Capture the cell that displays the provided text and extract its [X, Y] central coordinate. 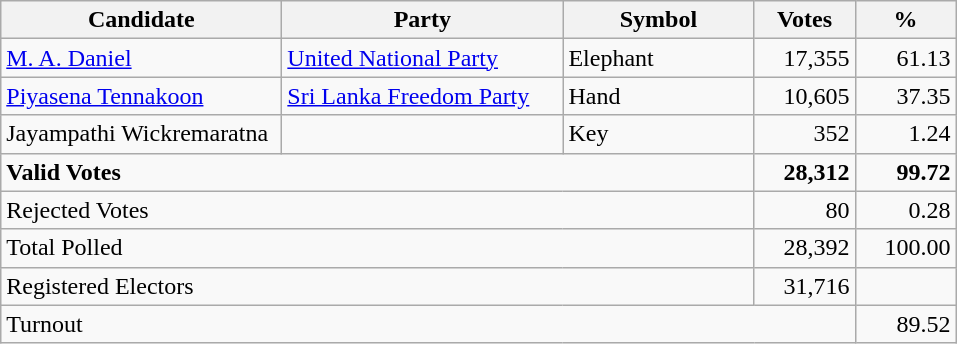
Party [422, 20]
Key [658, 134]
99.72 [906, 172]
10,605 [804, 96]
Total Polled [378, 248]
% [906, 20]
Valid Votes [378, 172]
M. A. Daniel [142, 58]
28,312 [804, 172]
100.00 [906, 248]
Piyasena Tennakoon [142, 96]
Rejected Votes [378, 210]
1.24 [906, 134]
Votes [804, 20]
United National Party [422, 58]
0.28 [906, 210]
Registered Electors [378, 286]
Symbol [658, 20]
80 [804, 210]
31,716 [804, 286]
Hand [658, 96]
Elephant [658, 58]
352 [804, 134]
Jayampathi Wickremaratna [142, 134]
Sri Lanka Freedom Party [422, 96]
89.52 [906, 324]
28,392 [804, 248]
17,355 [804, 58]
Candidate [142, 20]
61.13 [906, 58]
37.35 [906, 96]
Turnout [428, 324]
